Extract the (x, y) coordinate from the center of the cell holding the provided text.  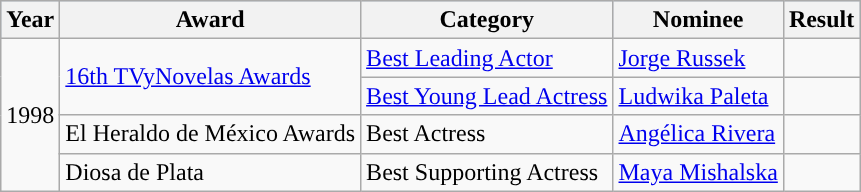
Result (821, 20)
Nominee (698, 20)
Category (487, 20)
1998 (30, 115)
Diosa de Plata (210, 172)
Angélica Rivera (698, 134)
Award (210, 20)
16th TVyNovelas Awards (210, 77)
Best Supporting Actress (487, 172)
Best Actress (487, 134)
Best Young Lead Actress (487, 96)
Maya Mishalska (698, 172)
Ludwika Paleta (698, 96)
Jorge Russek (698, 58)
El Heraldo de México Awards (210, 134)
Year (30, 20)
Best Leading Actor (487, 58)
